Detect which cell encompasses the target text, then output its [X, Y] center coordinate. 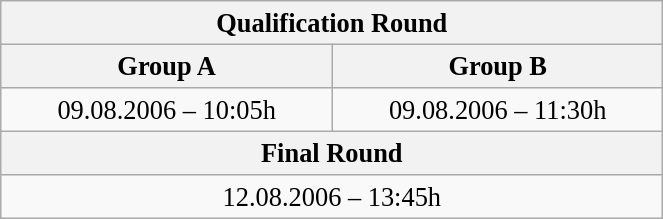
09.08.2006 – 10:05h [167, 109]
Final Round [332, 153]
12.08.2006 – 13:45h [332, 197]
09.08.2006 – 11:30h [497, 109]
Qualification Round [332, 22]
Group A [167, 66]
Group B [497, 66]
